Scan for the cell matching the given text and deliver its [x, y] coordinate at center. 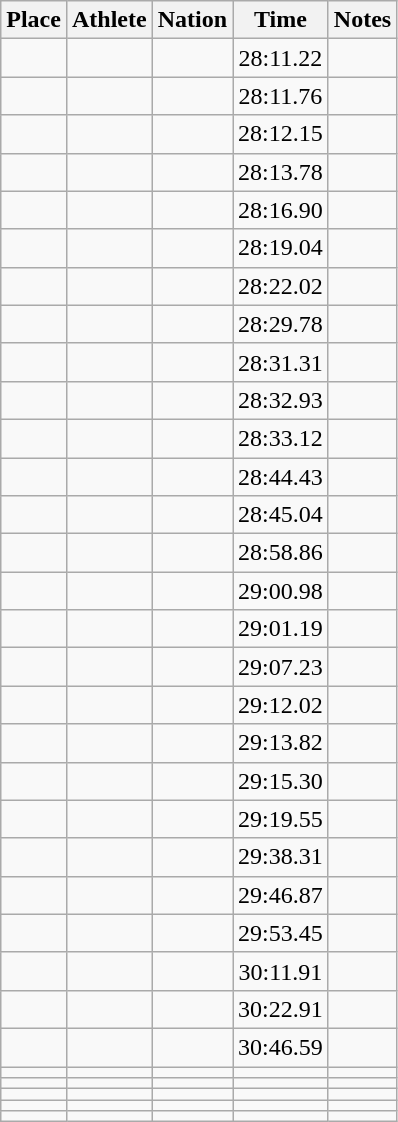
28:44.43 [281, 477]
28:29.78 [281, 324]
28:31.31 [281, 362]
Notes [362, 20]
28:22.02 [281, 286]
Time [281, 20]
28:11.76 [281, 96]
29:19.55 [281, 819]
29:12.02 [281, 705]
30:22.91 [281, 1009]
29:46.87 [281, 895]
28:11.22 [281, 58]
29:38.31 [281, 857]
28:33.12 [281, 438]
28:32.93 [281, 400]
28:58.86 [281, 553]
28:19.04 [281, 248]
29:53.45 [281, 933]
30:46.59 [281, 1047]
29:07.23 [281, 667]
Athlete [109, 20]
28:45.04 [281, 515]
Place [34, 20]
Nation [192, 20]
29:01.19 [281, 629]
29:00.98 [281, 591]
30:11.91 [281, 971]
28:13.78 [281, 172]
28:12.15 [281, 134]
29:15.30 [281, 781]
28:16.90 [281, 210]
29:13.82 [281, 743]
